From the cell containing the given text, extract its center point as (X, Y) coordinate. 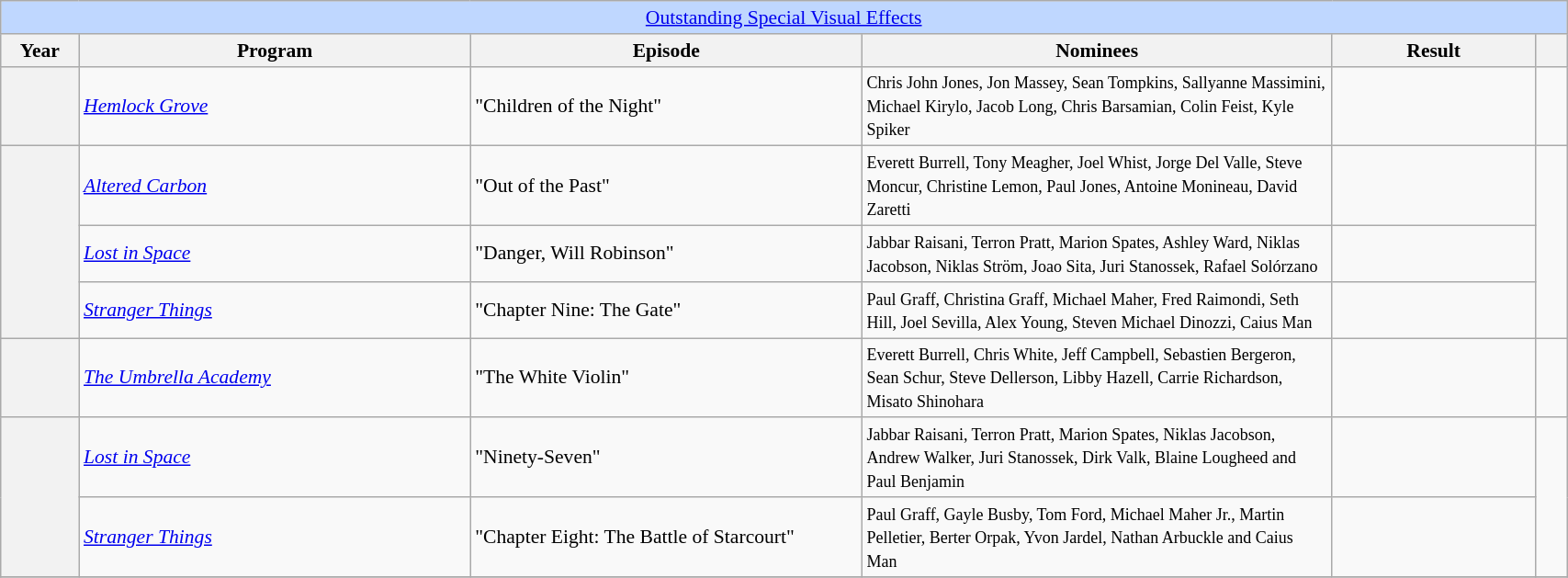
Program (275, 51)
"Children of the Night" (666, 107)
Paul Graff, Gayle Busby, Tom Ford, Michael Maher Jr., Martin Pelletier, Berter Orpak, Yvon Jardel, Nathan Arbuckle and Caius Man (1097, 537)
The Umbrella Academy (275, 379)
Chris John Jones, Jon Massey, Sean Tompkins, Sallyanne Massimini, Michael Kirylo, Jacob Long, Chris Barsamian, Colin Feist, Kyle Spiker (1097, 107)
Altered Carbon (275, 186)
"The White Violin" (666, 379)
Paul Graff, Christina Graff, Michael Maher, Fred Raimondi, Seth Hill, Joel Sevilla, Alex Young, Steven Michael Dinozzi, Caius Man (1097, 311)
Outstanding Special Visual Effects (784, 17)
Episode (666, 51)
Jabbar Raisani, Terron Pratt, Marion Spates, Ashley Ward, Niklas Jacobson, Niklas Ström, Joao Sita, Juri Stanossek, Rafael Solórzano (1097, 254)
Result (1434, 51)
Everett Burrell, Tony Meagher, Joel Whist, Jorge Del Valle, Steve Moncur, Christine Lemon, Paul Jones, Antoine Monineau, David Zaretti (1097, 186)
Year (40, 51)
"Ninety-Seven" (666, 458)
Nominees (1097, 51)
"Chapter Eight: The Battle of Starcourt" (666, 537)
"Chapter Nine: The Gate" (666, 311)
Hemlock Grove (275, 107)
"Danger, Will Robinson" (666, 254)
"Out of the Past" (666, 186)
Everett Burrell, Chris White, Jeff Campbell, Sebastien Bergeron, Sean Schur, Steve Dellerson, Libby Hazell, Carrie Richardson, Misato Shinohara (1097, 379)
Jabbar Raisani, Terron Pratt, Marion Spates, Niklas Jacobson, Andrew Walker, Juri Stanossek, Dirk Valk, Blaine Lougheed and Paul Benjamin (1097, 458)
